Scan for the cell matching the given text and deliver its (X, Y) coordinate at center. 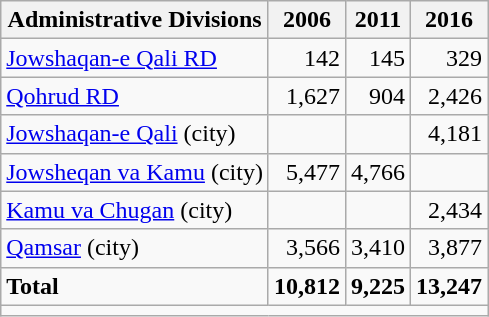
Jowshaqan-e Qali RD (135, 58)
Jowshaqan-e Qali (city) (135, 134)
145 (378, 58)
2,426 (450, 96)
2016 (450, 20)
Kamu va Chugan (city) (135, 210)
Qamsar (city) (135, 248)
2006 (306, 20)
1,627 (306, 96)
Total (135, 286)
10,812 (306, 286)
904 (378, 96)
5,477 (306, 172)
Jowsheqan va Kamu (city) (135, 172)
13,247 (450, 286)
9,225 (378, 286)
3,566 (306, 248)
Qohrud RD (135, 96)
2,434 (450, 210)
3,410 (378, 248)
Administrative Divisions (135, 20)
142 (306, 58)
329 (450, 58)
4,181 (450, 134)
4,766 (378, 172)
2011 (378, 20)
3,877 (450, 248)
